Return the [x, y] coordinate for the center point of the cell that contains the specified text.  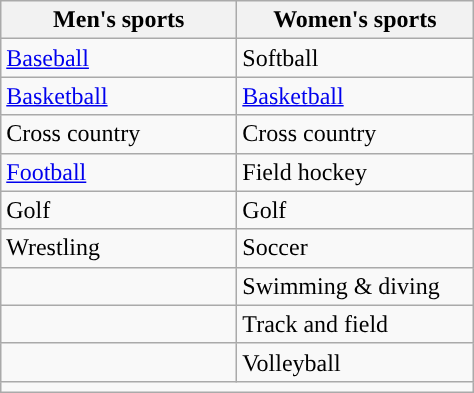
Soccer [355, 248]
Volleyball [355, 362]
Field hockey [355, 172]
Track and field [355, 324]
Softball [355, 58]
Men's sports [119, 20]
Wrestling [119, 248]
Baseball [119, 58]
Football [119, 172]
Swimming & diving [355, 286]
Women's sports [355, 20]
